Detect which cell encompasses the target text, then output its (X, Y) center coordinate. 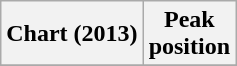
Chart (2013) (72, 34)
Peakposition (189, 34)
